Return (x, y) of the center of cell containing provided text 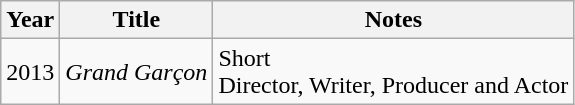
Year (30, 20)
Grand Garçon (136, 72)
Short Director, Writer, Producer and Actor (394, 72)
Title (136, 20)
2013 (30, 72)
Notes (394, 20)
